Search for the cell housing the specified text and yield its (X, Y) center coordinate. 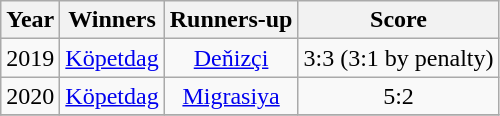
3:3 (3:1 by penalty) (398, 58)
2019 (30, 58)
2020 (30, 96)
Migrasiya (231, 96)
Runners-up (231, 20)
Deňizçi (231, 58)
5:2 (398, 96)
Score (398, 20)
Winners (112, 20)
Year (30, 20)
